Extract the [x, y] coordinate from the center of the cell holding the provided text.  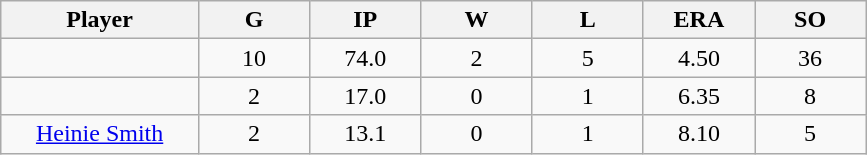
8.10 [698, 134]
74.0 [366, 58]
IP [366, 20]
G [254, 20]
8 [810, 96]
Heinie Smith [100, 134]
W [476, 20]
Player [100, 20]
13.1 [366, 134]
ERA [698, 20]
17.0 [366, 96]
4.50 [698, 58]
SO [810, 20]
10 [254, 58]
36 [810, 58]
L [588, 20]
6.35 [698, 96]
